Extract the [x, y] coordinate from the center of the cell holding the provided text.  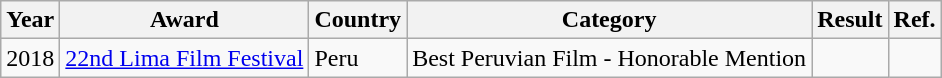
Peru [358, 58]
Award [184, 20]
Ref. [914, 20]
2018 [30, 58]
Result [850, 20]
Year [30, 20]
Best Peruvian Film - Honorable Mention [610, 58]
Country [358, 20]
Category [610, 20]
22nd Lima Film Festival [184, 58]
